For the text-containing cell, return its midpoint in (x, y) coordinate format. 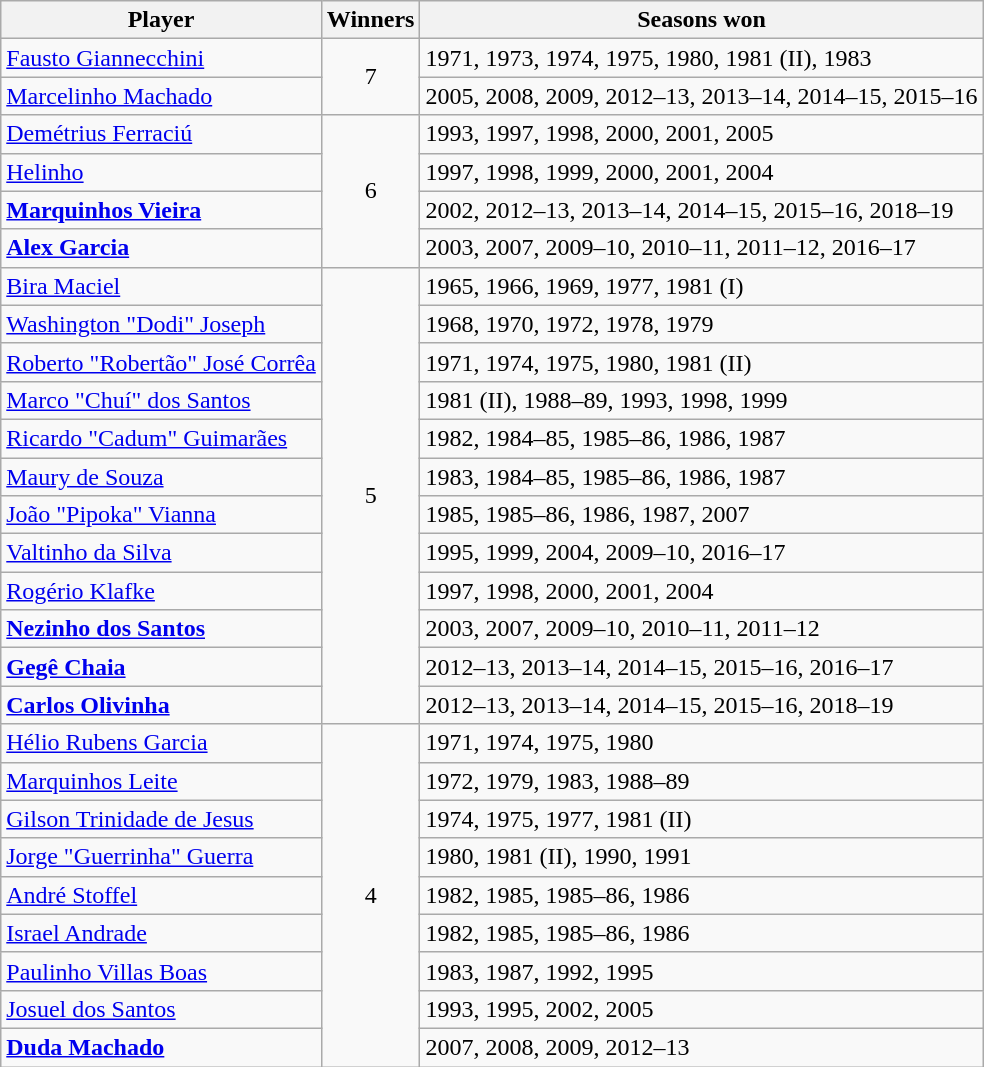
1981 (II), 1988–89, 1993, 1998, 1999 (702, 400)
1965, 1966, 1969, 1977, 1981 (I) (702, 286)
1983, 1984–85, 1985–86, 1986, 1987 (702, 477)
1974, 1975, 1977, 1981 (II) (702, 819)
1968, 1970, 1972, 1978, 1979 (702, 324)
Washington "Dodi" Joseph (162, 324)
Winners (370, 20)
Marco "Chuí" dos Santos (162, 400)
Josuel dos Santos (162, 1009)
Jorge "Guerrinha" Guerra (162, 857)
1971, 1974, 1975, 1980, 1981 (II) (702, 362)
Carlos Olivinha (162, 705)
1972, 1979, 1983, 1988–89 (702, 781)
1993, 1995, 2002, 2005 (702, 1009)
2003, 2007, 2009–10, 2010–11, 2011–12, 2016–17 (702, 248)
Duda Machado (162, 1047)
Maury de Souza (162, 477)
1995, 1999, 2004, 2009–10, 2016–17 (702, 553)
Seasons won (702, 20)
Roberto "Robertão" José Corrêa (162, 362)
Ricardo "Cadum" Guimarães (162, 438)
Rogério Klafke (162, 591)
Paulinho Villas Boas (162, 971)
5 (370, 496)
7 (370, 77)
Player (162, 20)
Gegê Chaia (162, 667)
Helinho (162, 172)
Gilson Trinidade de Jesus (162, 819)
2002, 2012–13, 2013–14, 2014–15, 2015–16, 2018–19 (702, 210)
João "Pipoka" Vianna (162, 515)
Marquinhos Vieira (162, 210)
2007, 2008, 2009, 2012–13 (702, 1047)
2005, 2008, 2009, 2012–13, 2013–14, 2014–15, 2015–16 (702, 96)
6 (370, 191)
Marcelinho Machado (162, 96)
1985, 1985–86, 1986, 1987, 2007 (702, 515)
1971, 1974, 1975, 1980 (702, 743)
Fausto Giannecchini (162, 58)
2003, 2007, 2009–10, 2010–11, 2011–12 (702, 629)
Marquinhos Leite (162, 781)
1980, 1981 (II), 1990, 1991 (702, 857)
4 (370, 896)
Hélio Rubens Garcia (162, 743)
1983, 1987, 1992, 1995 (702, 971)
Valtinho da Silva (162, 553)
2012–13, 2013–14, 2014–15, 2015–16, 2016–17 (702, 667)
1997, 1998, 2000, 2001, 2004 (702, 591)
1982, 1984–85, 1985–86, 1986, 1987 (702, 438)
1997, 1998, 1999, 2000, 2001, 2004 (702, 172)
Nezinho dos Santos (162, 629)
Alex Garcia (162, 248)
Bira Maciel (162, 286)
1993, 1997, 1998, 2000, 2001, 2005 (702, 134)
1971, 1973, 1974, 1975, 1980, 1981 (II), 1983 (702, 58)
2012–13, 2013–14, 2014–15, 2015–16, 2018–19 (702, 705)
André Stoffel (162, 895)
Demétrius Ferraciú (162, 134)
Israel Andrade (162, 933)
